Identify which cell holds the provided text, then report its (X, Y) central coordinate. 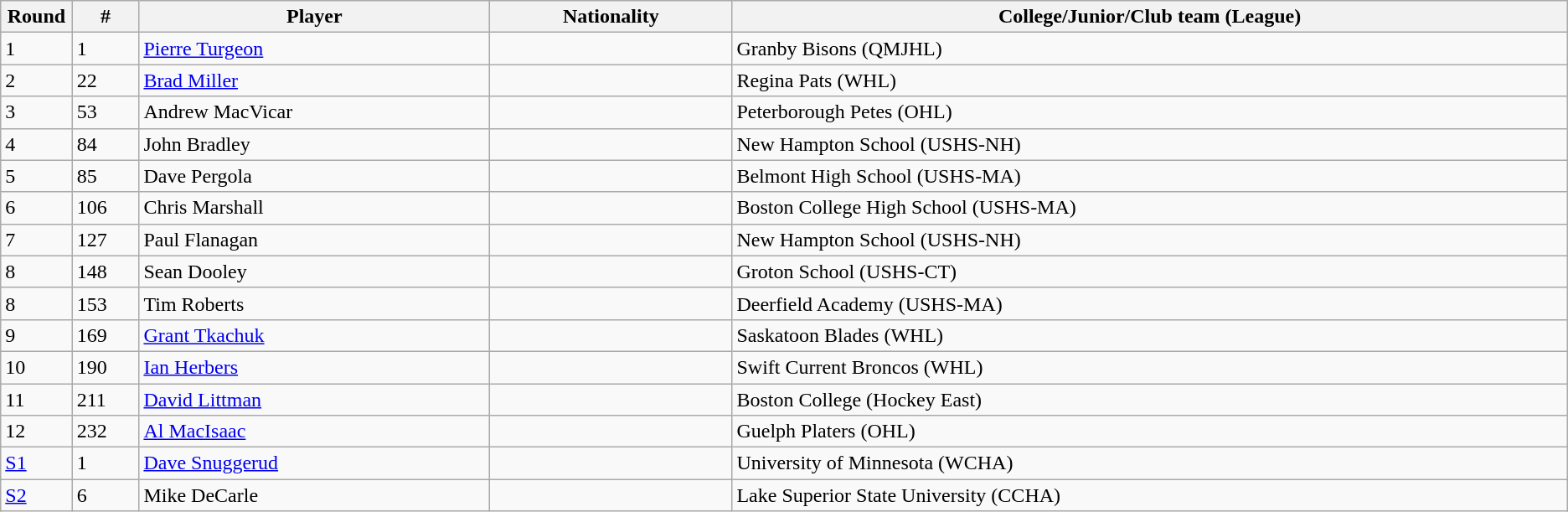
Chris Marshall (315, 208)
148 (106, 272)
Dave Pergola (315, 176)
85 (106, 176)
11 (37, 400)
169 (106, 335)
53 (106, 112)
9 (37, 335)
4 (37, 144)
Deerfield Academy (USHS-MA) (1149, 303)
Paul Flanagan (315, 240)
S1 (37, 463)
Dave Snuggerud (315, 463)
Nationality (611, 17)
David Littman (315, 400)
2 (37, 80)
Round (37, 17)
84 (106, 144)
Saskatoon Blades (WHL) (1149, 335)
Regina Pats (WHL) (1149, 80)
Sean Dooley (315, 272)
Boston College High School (USHS-MA) (1149, 208)
127 (106, 240)
3 (37, 112)
232 (106, 432)
Guelph Platers (OHL) (1149, 432)
106 (106, 208)
John Bradley (315, 144)
Grant Tkachuk (315, 335)
# (106, 17)
5 (37, 176)
Player (315, 17)
7 (37, 240)
153 (106, 303)
Lake Superior State University (CCHA) (1149, 495)
College/Junior/Club team (League) (1149, 17)
Andrew MacVicar (315, 112)
Brad Miller (315, 80)
12 (37, 432)
Pierre Turgeon (315, 49)
10 (37, 367)
22 (106, 80)
Tim Roberts (315, 303)
Peterborough Petes (OHL) (1149, 112)
S2 (37, 495)
Groton School (USHS-CT) (1149, 272)
Boston College (Hockey East) (1149, 400)
Belmont High School (USHS-MA) (1149, 176)
Al MacIsaac (315, 432)
Granby Bisons (QMJHL) (1149, 49)
190 (106, 367)
211 (106, 400)
University of Minnesota (WCHA) (1149, 463)
Mike DeCarle (315, 495)
Swift Current Broncos (WHL) (1149, 367)
Ian Herbers (315, 367)
